Determine the [x, y] coordinate at the center of the cell enclosing the given text.  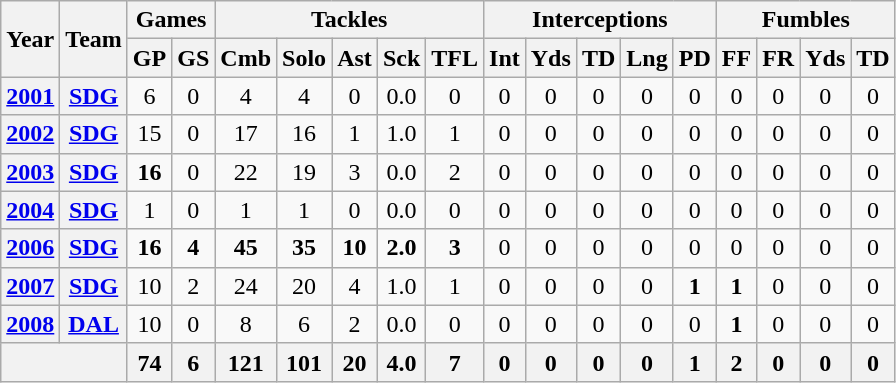
Fumbles [806, 20]
Int [505, 58]
Ast [355, 58]
2.0 [401, 248]
2006 [30, 248]
TFL [455, 58]
Solo [304, 58]
Lng [647, 58]
PD [694, 58]
17 [246, 134]
35 [304, 248]
Interceptions [600, 20]
Tackles [350, 20]
2001 [30, 96]
24 [246, 286]
15 [149, 134]
8 [246, 324]
121 [246, 362]
DAL [94, 324]
GP [149, 58]
2008 [30, 324]
2002 [30, 134]
Sck [401, 58]
19 [304, 172]
GS [194, 58]
2004 [30, 210]
FR [778, 58]
Year [30, 39]
Cmb [246, 58]
74 [149, 362]
22 [246, 172]
7 [455, 362]
45 [246, 248]
101 [304, 362]
Team [94, 39]
2003 [30, 172]
2007 [30, 286]
4.0 [401, 362]
FF [736, 58]
Games [170, 20]
